Return [x, y] of the center of cell containing provided text 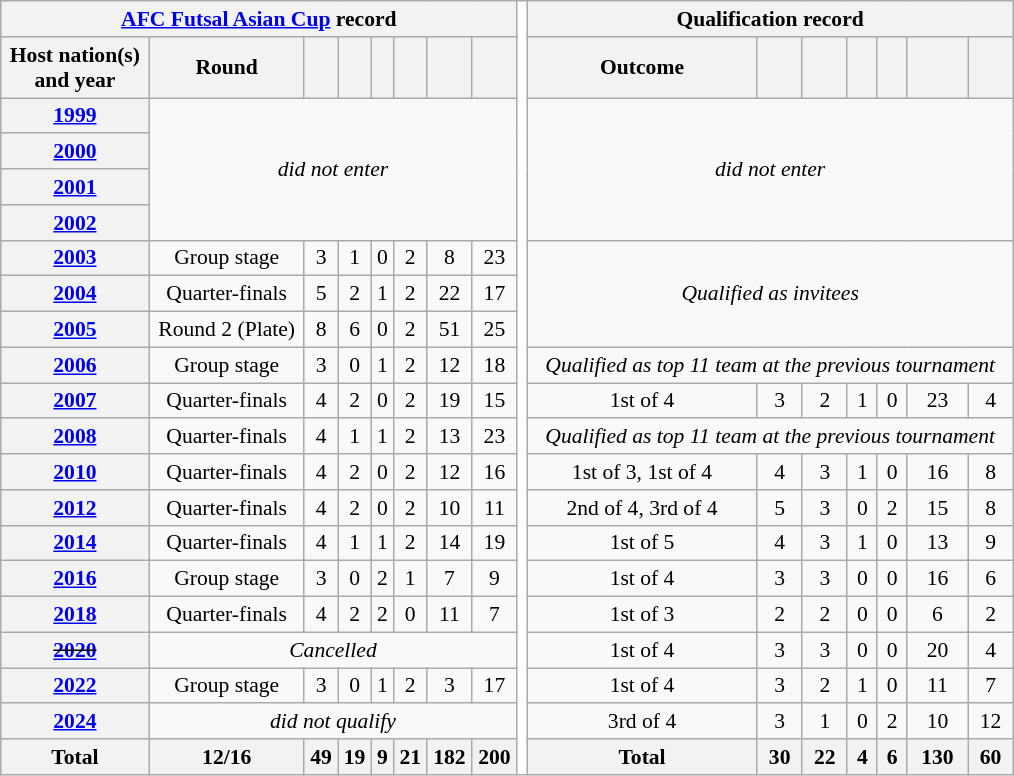
2004 [75, 294]
2020 [75, 650]
18 [494, 365]
12/16 [226, 757]
Qualified as invitees [770, 294]
2007 [75, 401]
2002 [75, 223]
49 [321, 757]
1st of 5 [642, 543]
2012 [75, 508]
14 [450, 543]
1st of 3 [642, 615]
Round [226, 68]
130 [938, 757]
Qualification record [770, 19]
Outcome [642, 68]
3rd of 4 [642, 722]
AFC Futsal Asian Cup record [259, 19]
60 [990, 757]
2003 [75, 258]
21 [410, 757]
2006 [75, 365]
Host nation(s)and year [75, 68]
2nd of 4, 3rd of 4 [642, 508]
Round 2 (Plate) [226, 330]
2018 [75, 615]
1999 [75, 116]
Cancelled [333, 650]
2001 [75, 187]
2010 [75, 472]
25 [494, 330]
1st of 3, 1st of 4 [642, 472]
20 [938, 650]
2014 [75, 543]
2000 [75, 152]
2005 [75, 330]
51 [450, 330]
2022 [75, 686]
did not qualify [333, 722]
2024 [75, 722]
200 [494, 757]
2016 [75, 579]
30 [780, 757]
182 [450, 757]
2008 [75, 437]
